Find where the given text appears and provide that cell's center as (x, y) coordinate. 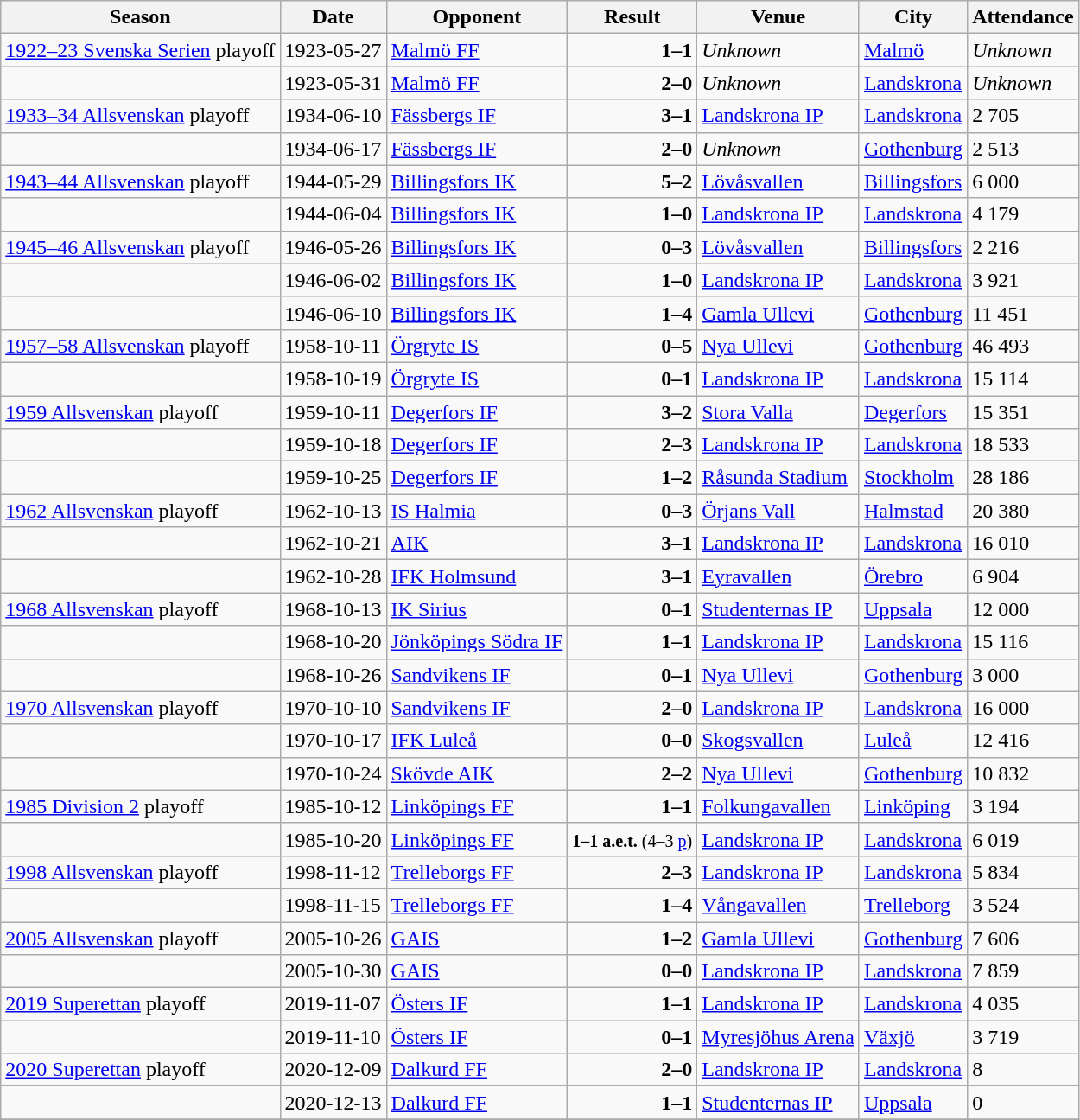
1968-10-20 (334, 642)
IFK Holmsund (477, 576)
10 832 (1023, 773)
15 116 (1023, 642)
2019-11-07 (334, 1004)
4 035 (1023, 1004)
2 216 (1023, 247)
1923-05-31 (334, 83)
1959-10-11 (334, 412)
Vångavallen (778, 905)
16 000 (1023, 708)
1962-10-13 (334, 511)
2020 Superettan playoff (140, 1070)
2 513 (1023, 149)
1946-05-26 (334, 247)
1944-06-04 (334, 214)
2020-12-09 (334, 1070)
1959-10-25 (334, 478)
1998-11-12 (334, 872)
Season (140, 17)
Jönköpings Södra IF (477, 642)
1962-10-28 (334, 576)
2 705 (1023, 116)
1943–44 Allsvenskan playoff (140, 181)
15 114 (1023, 379)
1959 Allsvenskan playoff (140, 412)
1923-05-27 (334, 50)
Folkungavallen (778, 806)
Venue (778, 17)
Malmö (912, 50)
Råsunda Stadium (778, 478)
6 000 (1023, 181)
1998 Allsvenskan playoff (140, 872)
3 000 (1023, 675)
4 179 (1023, 214)
1968-10-26 (334, 675)
City (912, 17)
2020-12-13 (334, 1103)
1946-06-10 (334, 313)
2019 Superettan playoff (140, 1004)
28 186 (1023, 478)
Eyravallen (778, 576)
1958-10-11 (334, 346)
12 000 (1023, 609)
IFK Luleå (477, 741)
Opponent (477, 17)
20 380 (1023, 511)
0 (1023, 1103)
7 859 (1023, 971)
1933–34 Allsvenskan playoff (140, 116)
3 194 (1023, 806)
1970-10-24 (334, 773)
1945–46 Allsvenskan playoff (140, 247)
Linköping (912, 806)
Trelleborg (912, 905)
Örebro (912, 576)
1962-10-21 (334, 544)
7 606 (1023, 938)
1962 Allsvenskan playoff (140, 511)
1970-10-17 (334, 741)
16 010 (1023, 544)
AIK (477, 544)
2005-10-30 (334, 971)
1968 Allsvenskan playoff (140, 609)
46 493 (1023, 346)
8 (1023, 1070)
Date (334, 17)
5 834 (1023, 872)
1944-05-29 (334, 181)
IK Sirius (477, 609)
1985 Division 2 playoff (140, 806)
12 416 (1023, 741)
Attendance (1023, 17)
Luleå (912, 741)
5–2 (632, 181)
Degerfors (912, 412)
1957–58 Allsvenskan playoff (140, 346)
1–1 a.e.t. (4–3 p) (632, 839)
1968-10-13 (334, 609)
Skogsvallen (778, 741)
1934-06-17 (334, 149)
1985-10-12 (334, 806)
6 904 (1023, 576)
1946-06-02 (334, 280)
1922–23 Svenska Serien playoff (140, 50)
1958-10-19 (334, 379)
6 019 (1023, 839)
18 533 (1023, 445)
Örjans Vall (778, 511)
3 719 (1023, 1037)
1998-11-15 (334, 905)
2005-10-26 (334, 938)
2019-11-10 (334, 1037)
3 524 (1023, 905)
1934-06-10 (334, 116)
1959-10-18 (334, 445)
1970 Allsvenskan playoff (140, 708)
Halmstad (912, 511)
3–2 (632, 412)
2005 Allsvenskan playoff (140, 938)
Växjö (912, 1037)
1985-10-20 (334, 839)
11 451 (1023, 313)
2–2 (632, 773)
0–5 (632, 346)
Stora Valla (778, 412)
Stockholm (912, 478)
IS Halmia (477, 511)
Skövde AIK (477, 773)
3 921 (1023, 280)
Result (632, 17)
15 351 (1023, 412)
1970-10-10 (334, 708)
Myresjöhus Arena (778, 1037)
